Scan for the cell matching the given text and deliver its [x, y] coordinate at center. 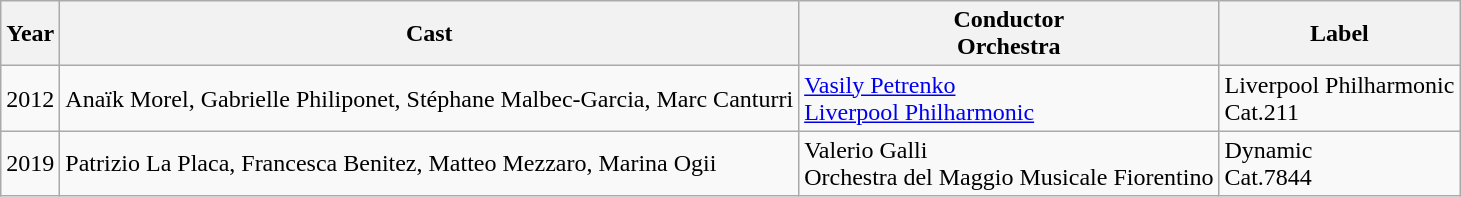
Liverpool PhilharmonicCat.211 [1340, 98]
Patrizio La Placa, Francesca Benitez, Matteo Mezzaro, Marina Ogii [430, 164]
Vasily PetrenkoLiverpool Philharmonic [1009, 98]
DynamicCat.7844 [1340, 164]
2012 [30, 98]
Cast [430, 34]
Label [1340, 34]
Anaïk Morel, Gabrielle Philiponet, Stéphane Malbec-Garcia, Marc Canturri [430, 98]
ConductorOrchestra [1009, 34]
Year [30, 34]
2019 [30, 164]
Valerio GalliOrchestra del Maggio Musicale Fiorentino [1009, 164]
